Provide the [X, Y] coordinate of the cell's center where the given text is located.  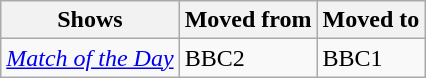
Moved to [371, 20]
Moved from [248, 20]
Shows [90, 20]
BBC1 [371, 58]
BBC2 [248, 58]
Match of the Day [90, 58]
